Pinpoint the cell where the given text exists, returning its [x, y] midpoint coordinate. 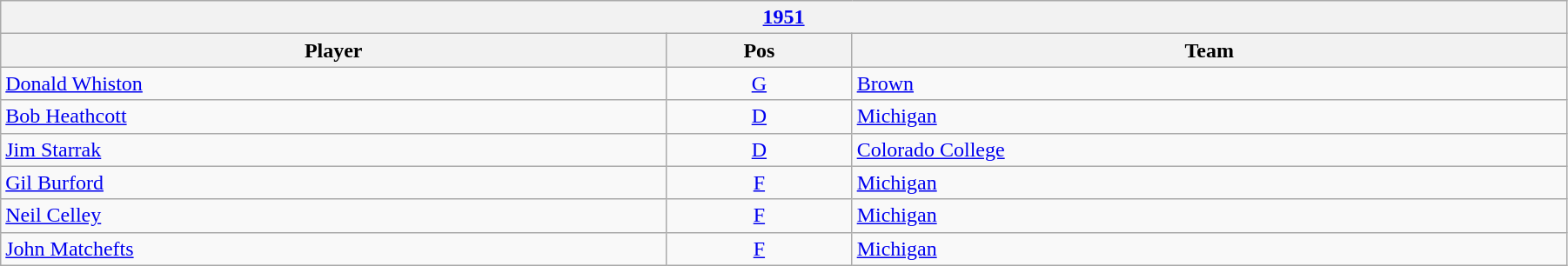
Gil Burford [334, 183]
Team [1210, 50]
Player [334, 50]
G [759, 83]
John Matchefts [334, 249]
Colorado College [1210, 150]
Brown [1210, 83]
Bob Heathcott [334, 116]
Neil Celley [334, 216]
Jim Starrak [334, 150]
1951 [784, 17]
Donald Whiston [334, 83]
Pos [759, 50]
